Determine the [x, y] coordinate at the center of the cell enclosing the given text.  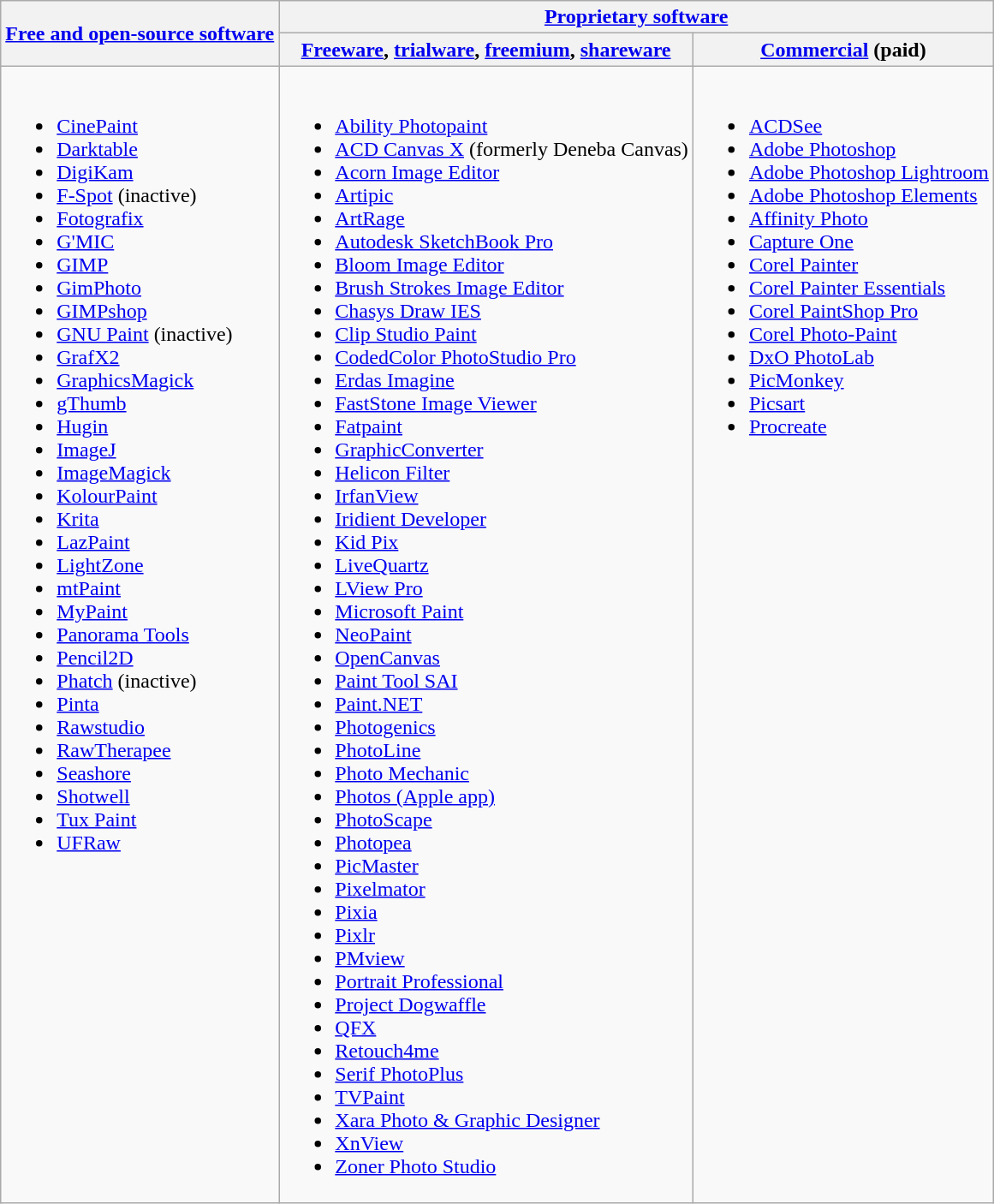
Free and open-source software [140, 33]
Freeware, trialware, freemium, shareware [486, 50]
Proprietary software [637, 17]
Commercial (paid) [842, 50]
